Output the [x, y] coordinate of the center of the cell containing the given text.  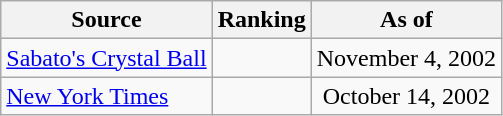
Source [106, 20]
October 14, 2002 [406, 96]
As of [406, 20]
Sabato's Crystal Ball [106, 58]
Ranking [262, 20]
November 4, 2002 [406, 58]
New York Times [106, 96]
